From the cell containing the given text, extract its center point as (X, Y) coordinate. 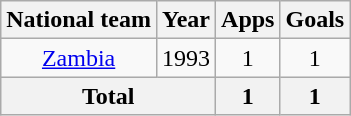
Apps (248, 20)
1993 (186, 58)
Goals (315, 20)
Zambia (79, 58)
Total (108, 96)
National team (79, 20)
Year (186, 20)
